Find where the given text appears and provide that cell's center as [X, Y] coordinate. 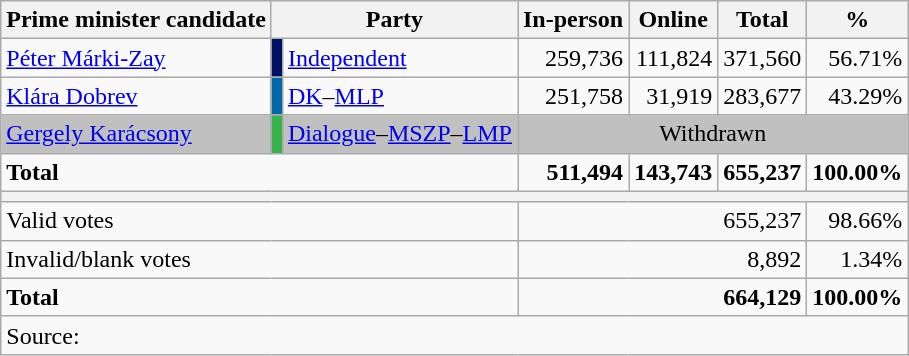
Independent [400, 58]
Gergely Karácsony [136, 134]
% [858, 20]
664,129 [662, 297]
371,560 [762, 58]
1.34% [858, 259]
In-person [574, 20]
DK–MLP [400, 96]
31,919 [674, 96]
111,824 [674, 58]
98.66% [858, 221]
Prime minister candidate [136, 20]
283,677 [762, 96]
Péter Márki-Zay [136, 58]
Party [394, 20]
251,758 [574, 96]
43.29% [858, 96]
Online [674, 20]
56.71% [858, 58]
259,736 [574, 58]
Dialogue–MSZP–LMP [400, 134]
8,892 [662, 259]
143,743 [674, 172]
Source: [454, 335]
511,494 [574, 172]
Invalid/blank votes [260, 259]
Klára Dobrev [136, 96]
Withdrawn [713, 134]
Valid votes [260, 221]
